Find where the given text appears and provide that cell's center as [X, Y] coordinate. 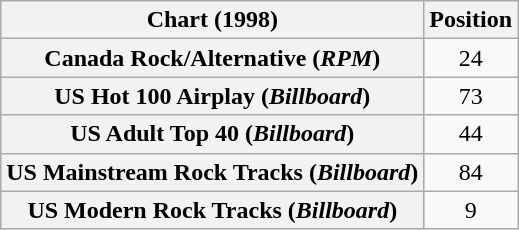
24 [471, 58]
73 [471, 96]
Position [471, 20]
US Modern Rock Tracks (Billboard) [212, 210]
US Hot 100 Airplay (Billboard) [212, 96]
US Mainstream Rock Tracks (Billboard) [212, 172]
US Adult Top 40 (Billboard) [212, 134]
Chart (1998) [212, 20]
9 [471, 210]
Canada Rock/Alternative (RPM) [212, 58]
84 [471, 172]
44 [471, 134]
